Identify which cell holds the provided text, then report its [X, Y] central coordinate. 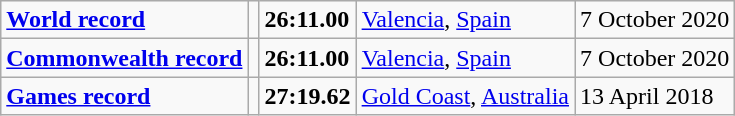
27:19.62 [308, 96]
Gold Coast, Australia [465, 96]
World record [124, 20]
13 April 2018 [655, 96]
Games record [124, 96]
Commonwealth record [124, 58]
